Scan for the cell matching the given text and deliver its (X, Y) coordinate at center. 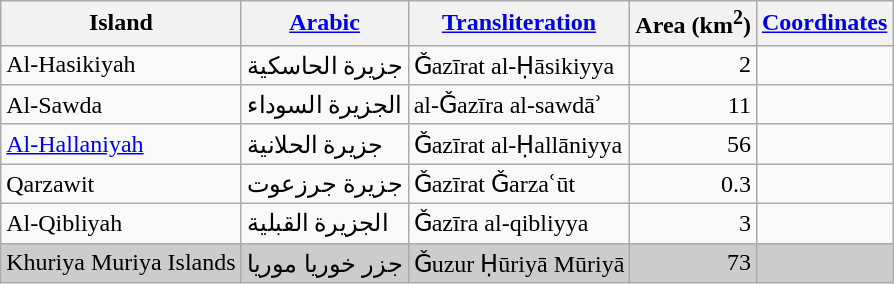
Ǧazīrat Ǧarzaʿūt (519, 184)
al-Ǧazīra al-sawdāʾ (519, 105)
Al-Qibliyah (121, 224)
Island (121, 24)
11 (694, 105)
Area (km2) (694, 24)
الجزيرة السوداء (324, 105)
جزيرة الحلانية (324, 144)
2 (694, 65)
Al-Hasikiyah (121, 65)
Coordinates (824, 24)
جزيرة جرزعوت (324, 184)
3 (694, 224)
Al-Hallaniyah (121, 144)
Ǧuzur Ḥūriyā Mūriyā (519, 263)
73 (694, 263)
56 (694, 144)
Al-Sawda (121, 105)
0.3 (694, 184)
جزر خوريا موريا (324, 263)
Ǧazīrat al-Ḥallāniyya (519, 144)
Qarzawit (121, 184)
Khuriya Muriya Islands (121, 263)
الجزيرة القبلية (324, 224)
جزيرة الحاسكية (324, 65)
Ǧazīra al-qibliyya (519, 224)
Ǧazīrat al-Ḥāsikiyya (519, 65)
Transliteration (519, 24)
Arabic (324, 24)
